Determine the [x, y] coordinate at the center of the cell enclosing the given text.  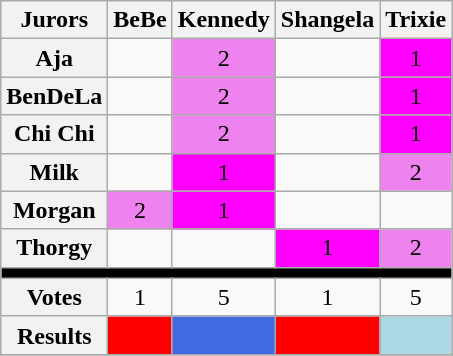
Morgan [54, 210]
Thorgy [54, 248]
Milk [54, 172]
BenDeLa [54, 96]
Results [54, 335]
Chi Chi [54, 134]
Shangela [327, 20]
Kennedy [224, 20]
Votes [54, 297]
Jurors [54, 20]
Aja [54, 58]
Trixie [416, 20]
BeBe [140, 20]
